Identify which cell holds the provided text, then report its (x, y) central coordinate. 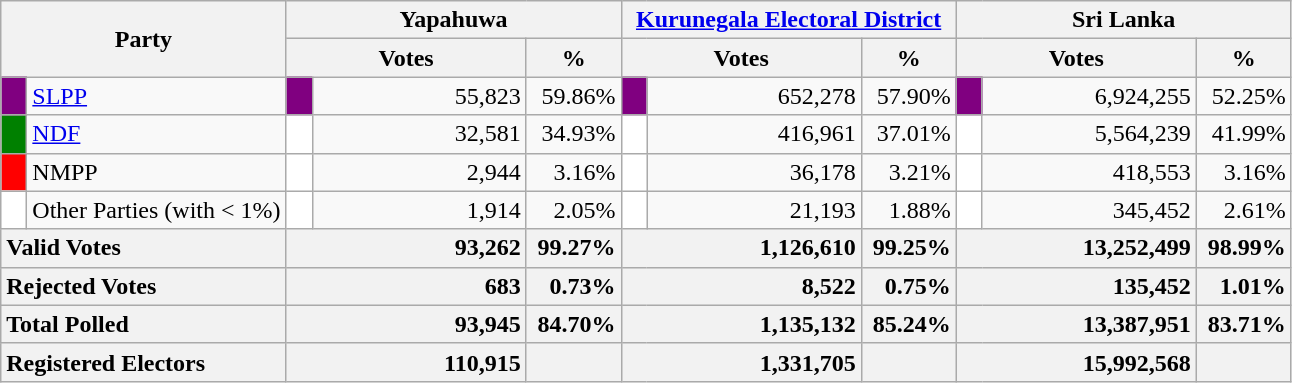
84.70% (574, 324)
34.93% (574, 134)
Party (144, 39)
SLPP (156, 96)
5,564,239 (1089, 134)
Kurunegala Electoral District (788, 20)
652,278 (754, 96)
41.99% (1244, 134)
32,581 (419, 134)
Valid Votes (144, 248)
57.90% (908, 96)
21,193 (754, 210)
1,126,610 (741, 248)
Sri Lanka (1124, 20)
1.88% (908, 210)
2,944 (419, 172)
83.71% (1244, 324)
2.05% (574, 210)
6,924,255 (1089, 96)
110,915 (406, 362)
13,387,951 (1076, 324)
135,452 (1076, 286)
NDF (156, 134)
0.73% (574, 286)
416,961 (754, 134)
683 (406, 286)
2.61% (1244, 210)
1.01% (1244, 286)
Yapahuwa (454, 20)
55,823 (419, 96)
NMPP (156, 172)
52.25% (1244, 96)
Other Parties (with < 1%) (156, 210)
Total Polled (144, 324)
85.24% (908, 324)
Registered Electors (144, 362)
8,522 (741, 286)
93,262 (406, 248)
36,178 (754, 172)
59.86% (574, 96)
Rejected Votes (144, 286)
345,452 (1089, 210)
1,914 (419, 210)
99.25% (908, 248)
37.01% (908, 134)
1,135,132 (741, 324)
0.75% (908, 286)
13,252,499 (1076, 248)
93,945 (406, 324)
418,553 (1089, 172)
3.21% (908, 172)
98.99% (1244, 248)
15,992,568 (1076, 362)
1,331,705 (741, 362)
99.27% (574, 248)
